Determine the (x, y) coordinate at the center of the cell enclosing the given text.  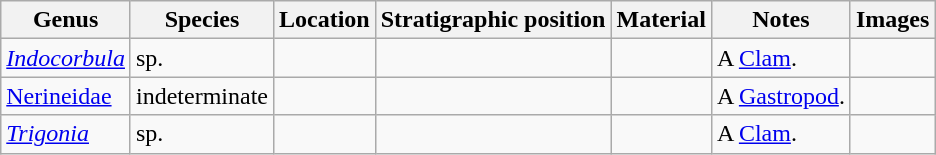
Images (892, 20)
Material (661, 20)
Notes (780, 20)
Location (324, 20)
indeterminate (202, 96)
A Gastropod. (780, 96)
Nerineidae (66, 96)
Stratigraphic position (493, 20)
Indocorbula (66, 58)
Species (202, 20)
Genus (66, 20)
Trigonia (66, 134)
